Output the (X, Y) coordinate of the center of the cell containing the given text.  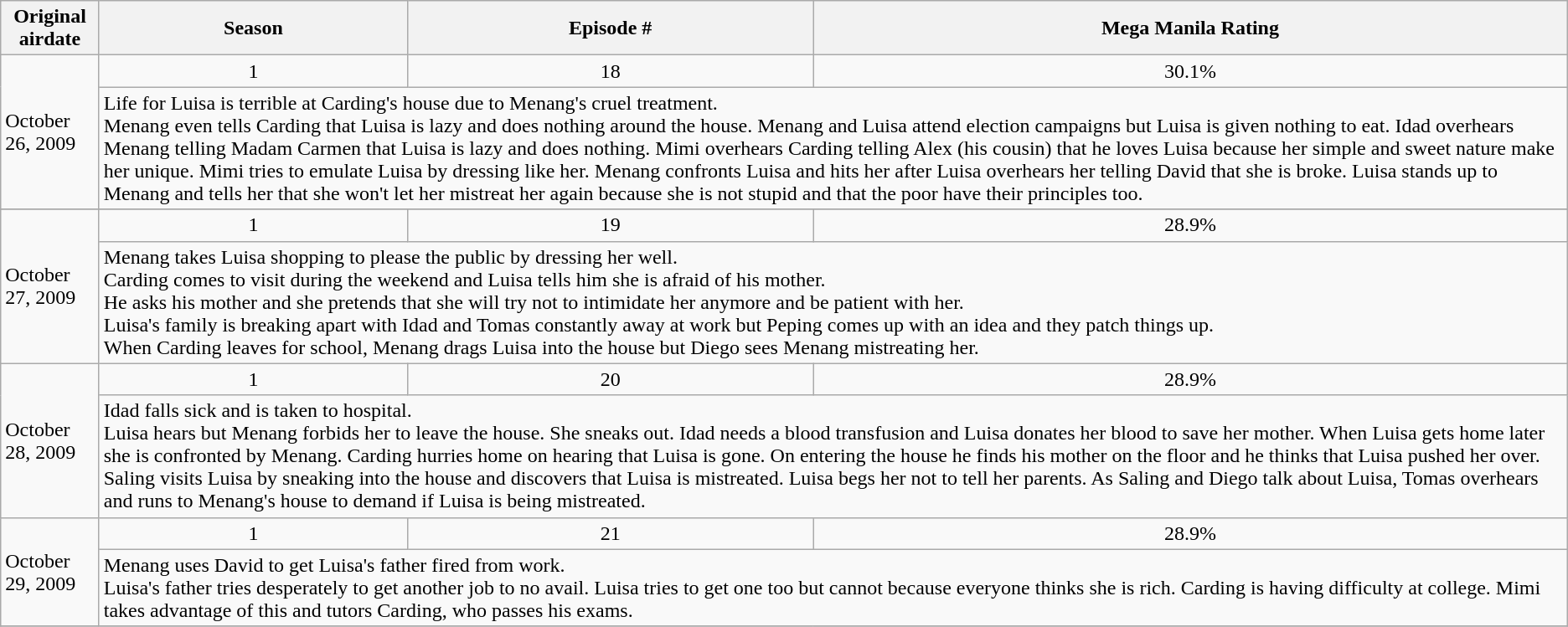
October 26, 2009 (50, 132)
21 (611, 533)
19 (611, 225)
Mega Manila Rating (1191, 28)
October 27, 2009 (50, 286)
October 28, 2009 (50, 440)
20 (611, 379)
30.1% (1191, 71)
Original airdate (50, 28)
18 (611, 71)
Episode # (611, 28)
Season (253, 28)
October 29, 2009 (50, 572)
